Output the (X, Y) coordinate of the center of the cell containing the given text.  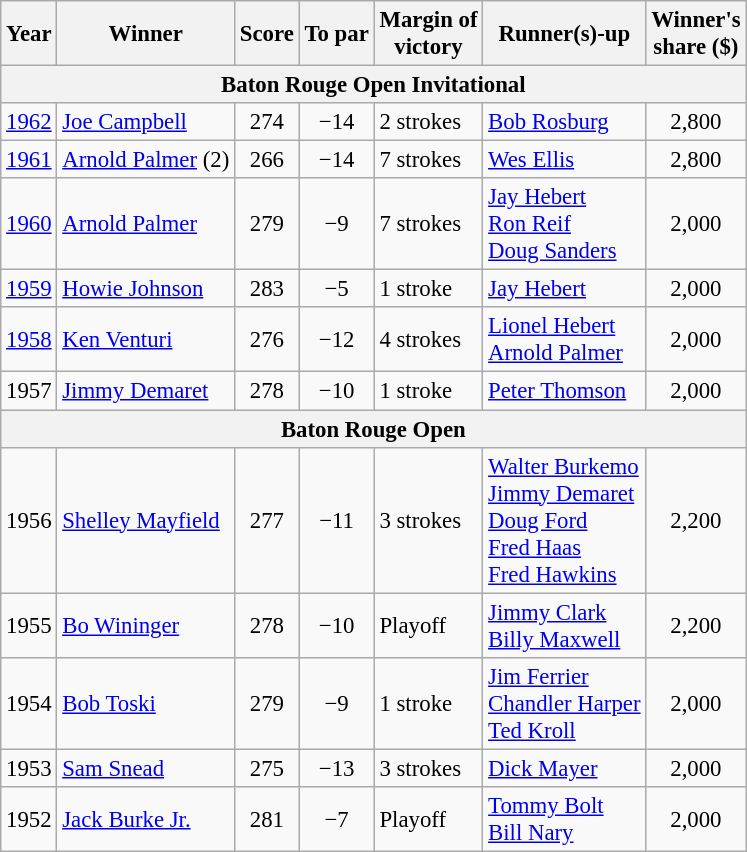
Dick Mayer (564, 768)
To par (336, 34)
Arnold Palmer (146, 224)
Howie Johnson (146, 289)
Baton Rouge Open Invitational (374, 85)
Jim Ferrier Chandler Harper Ted Kroll (564, 703)
Jimmy Clark Billy Maxwell (564, 626)
Peter Thomson (564, 391)
1953 (29, 768)
277 (268, 520)
−11 (336, 520)
Ken Venturi (146, 340)
Margin ofvictory (428, 34)
266 (268, 160)
Jay Hebert (564, 289)
1960 (29, 224)
Jack Burke Jr. (146, 820)
Shelley Mayfield (146, 520)
Jimmy Demaret (146, 391)
1956 (29, 520)
Winner'sshare ($) (696, 34)
1954 (29, 703)
1959 (29, 289)
Wes Ellis (564, 160)
2 strokes (428, 122)
275 (268, 768)
Bo Wininger (146, 626)
Runner(s)-up (564, 34)
281 (268, 820)
1955 (29, 626)
Tommy Bolt Bill Nary (564, 820)
Bob Rosburg (564, 122)
−7 (336, 820)
−13 (336, 768)
1958 (29, 340)
−12 (336, 340)
Sam Snead (146, 768)
Winner (146, 34)
Bob Toski (146, 703)
Score (268, 34)
Walter Burkemo Jimmy Demaret Doug Ford Fred Haas Fred Hawkins (564, 520)
4 strokes (428, 340)
1952 (29, 820)
283 (268, 289)
Joe Campbell (146, 122)
Jay Hebert Ron Reif Doug Sanders (564, 224)
274 (268, 122)
1957 (29, 391)
Baton Rouge Open (374, 429)
1962 (29, 122)
−5 (336, 289)
1961 (29, 160)
Lionel Hebert Arnold Palmer (564, 340)
Arnold Palmer (2) (146, 160)
276 (268, 340)
Year (29, 34)
